Capture the cell that displays the provided text and extract its [X, Y] central coordinate. 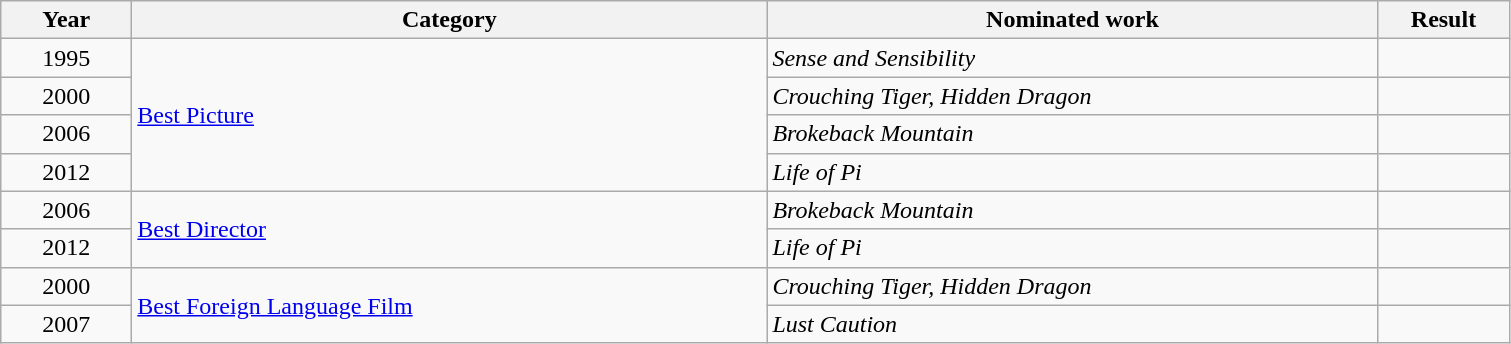
Lust Caution [1072, 324]
Best Picture [450, 115]
Category [450, 20]
Year [66, 20]
Best Foreign Language Film [450, 305]
Sense and Sensibility [1072, 58]
Result [1444, 20]
Nominated work [1072, 20]
Best Director [450, 229]
1995 [66, 58]
2007 [66, 324]
